Determine the [X, Y] coordinate at the center of the cell enclosing the given text.  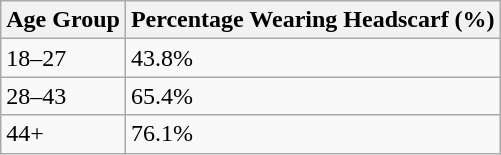
44+ [64, 134]
76.1% [312, 134]
18–27 [64, 58]
Percentage Wearing Headscarf (%) [312, 20]
Age Group [64, 20]
43.8% [312, 58]
28–43 [64, 96]
65.4% [312, 96]
